From the cell containing the given text, extract its center point as [X, Y] coordinate. 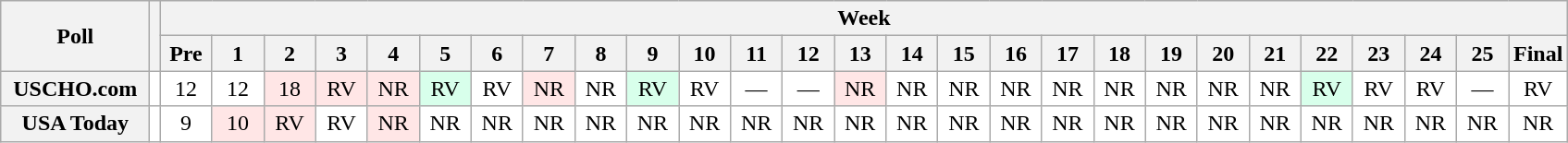
21 [1275, 54]
Pre [186, 54]
1 [238, 54]
13 [860, 54]
6 [497, 54]
7 [549, 54]
USCHO.com [76, 89]
Final [1537, 54]
USA Today [76, 124]
11 [757, 54]
2 [290, 54]
15 [964, 54]
19 [1171, 54]
5 [445, 54]
Poll [76, 36]
4 [393, 54]
24 [1430, 54]
17 [1068, 54]
8 [600, 54]
3 [341, 54]
23 [1378, 54]
20 [1223, 54]
25 [1482, 54]
Week [864, 18]
14 [912, 54]
22 [1327, 54]
16 [1016, 54]
